Pinpoint the cell where the given text exists, returning its [x, y] midpoint coordinate. 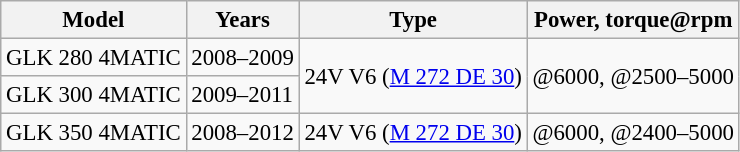
GLK 350 4MATIC [94, 133]
Years [242, 20]
GLK 300 4MATIC [94, 95]
@6000, @2400–5000 [633, 133]
Type [413, 20]
GLK 280 4MATIC [94, 58]
2009–2011 [242, 95]
Power, torque@rpm [633, 20]
2008–2009 [242, 58]
2008–2012 [242, 133]
@6000, @2500–5000 [633, 76]
Model [94, 20]
